Detect which cell encompasses the target text, then output its (x, y) center coordinate. 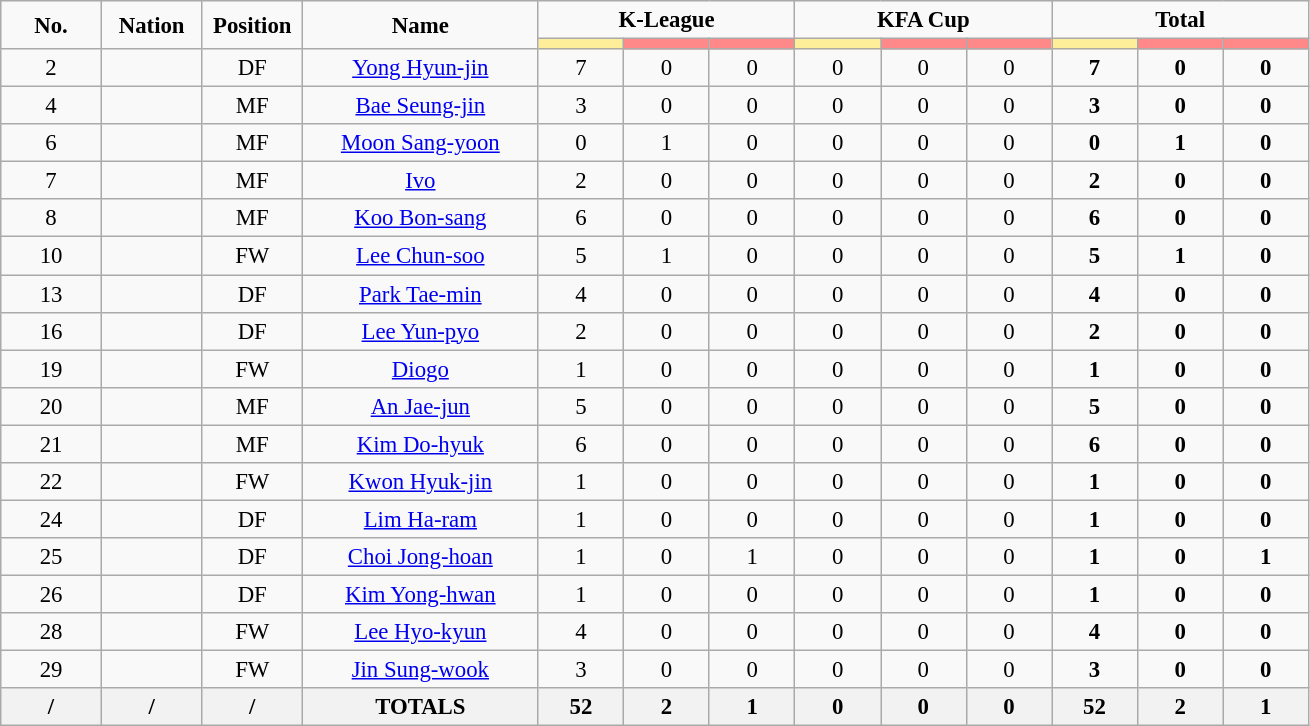
TOTALS (421, 707)
16 (52, 331)
24 (52, 519)
Yong Hyun-jin (421, 68)
Lim Ha-ram (421, 519)
Moon Sang-yoon (421, 143)
20 (52, 406)
Bae Seung-jin (421, 106)
13 (52, 294)
Park Tae-min (421, 294)
10 (52, 256)
Jin Sung-wook (421, 670)
25 (52, 557)
Diogo (421, 369)
28 (52, 632)
26 (52, 594)
Name (421, 25)
Choi Jong-hoan (421, 557)
29 (52, 670)
22 (52, 482)
Lee Chun-soo (421, 256)
Total (1180, 20)
19 (52, 369)
Ivo (421, 181)
KFA Cup (924, 20)
An Jae-jun (421, 406)
Kwon Hyuk-jin (421, 482)
Koo Bon-sang (421, 219)
Lee Hyo-kyun (421, 632)
Position (252, 25)
Kim Yong-hwan (421, 594)
No. (52, 25)
Kim Do-hyuk (421, 444)
21 (52, 444)
Nation (152, 25)
K-League (666, 20)
Lee Yun-pyo (421, 331)
8 (52, 219)
